Return [x, y] of the center of cell containing provided text 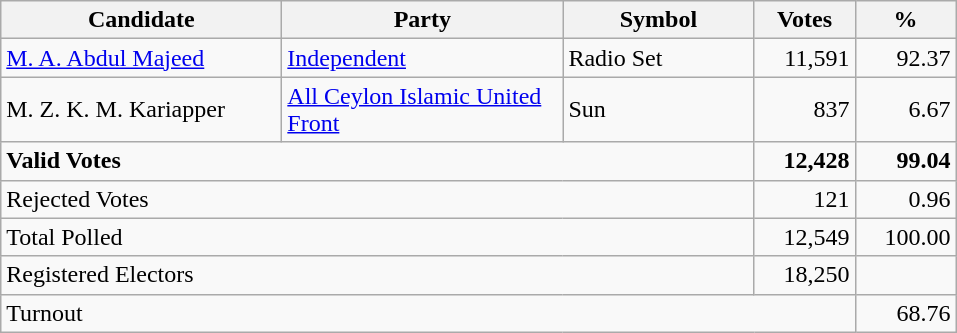
M. A. Abdul Majeed [142, 58]
Valid Votes [378, 161]
99.04 [906, 161]
18,250 [804, 275]
100.00 [906, 237]
Turnout [428, 313]
6.67 [906, 110]
Radio Set [658, 58]
Registered Electors [378, 275]
Symbol [658, 20]
Total Polled [378, 237]
837 [804, 110]
92.37 [906, 58]
All Ceylon Islamic United Front [422, 110]
121 [804, 199]
Sun [658, 110]
Candidate [142, 20]
Independent [422, 58]
0.96 [906, 199]
Votes [804, 20]
12,549 [804, 237]
Party [422, 20]
68.76 [906, 313]
11,591 [804, 58]
M. Z. K. M. Kariapper [142, 110]
12,428 [804, 161]
Rejected Votes [378, 199]
% [906, 20]
